Find where the given text appears and provide that cell's center as [x, y] coordinate. 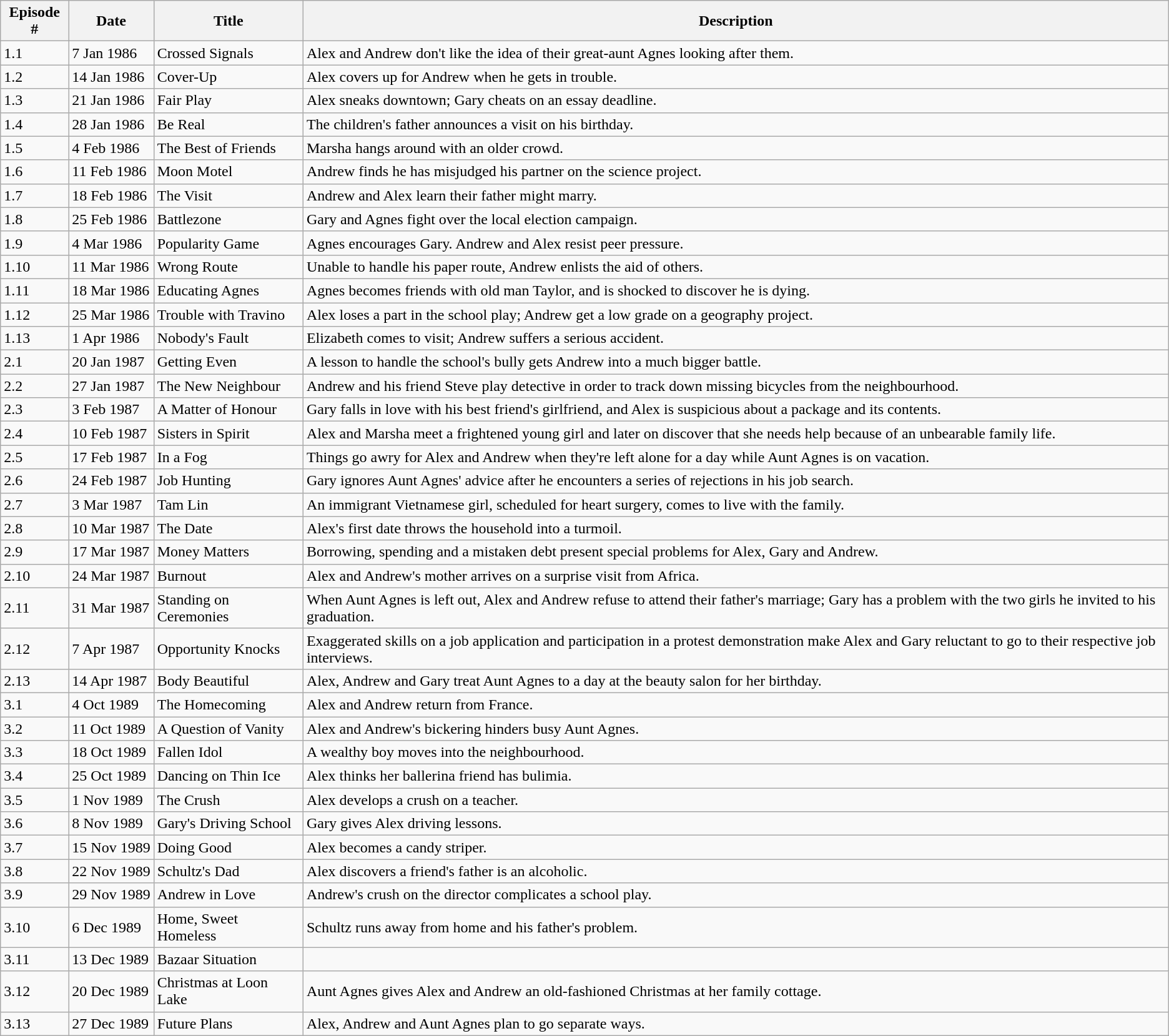
Description [736, 21]
2.3 [35, 410]
10 Mar 1987 [111, 528]
18 Oct 1989 [111, 752]
11 Feb 1986 [111, 172]
Cover-Up [229, 77]
Fair Play [229, 101]
31 Mar 1987 [111, 608]
2.10 [35, 576]
An immigrant Vietnamese girl, scheduled for heart surgery, comes to live with the family. [736, 505]
Dancing on Thin Ice [229, 776]
Gary gives Alex driving lessons. [736, 824]
3.6 [35, 824]
1.8 [35, 219]
Aunt Agnes gives Alex and Andrew an old-fashioned Christmas at her family cottage. [736, 992]
3.11 [35, 959]
3.12 [35, 992]
A Matter of Honour [229, 410]
2.5 [35, 457]
4 Mar 1986 [111, 243]
3.10 [35, 927]
18 Mar 1986 [111, 290]
2.13 [35, 681]
1.4 [35, 124]
2.4 [35, 433]
1.13 [35, 338]
Alex and Andrew don't like the idea of their great-aunt Agnes looking after them. [736, 53]
1.3 [35, 101]
25 Feb 1986 [111, 219]
Agnes encourages Gary. Andrew and Alex resist peer pressure. [736, 243]
3.5 [35, 800]
3.4 [35, 776]
Job Hunting [229, 481]
The Best of Friends [229, 148]
Alex and Marsha meet a frightened young girl and later on discover that she needs help because of an unbearable family life. [736, 433]
11 Mar 1986 [111, 267]
Educating Agnes [229, 290]
27 Dec 1989 [111, 1024]
Gary ignores Aunt Agnes' advice after he encounters a series of rejections in his job search. [736, 481]
Alex, Andrew and Aunt Agnes plan to go separate ways. [736, 1024]
The Visit [229, 195]
8 Nov 1989 [111, 824]
3.7 [35, 847]
3.2 [35, 729]
1.1 [35, 53]
Bazaar Situation [229, 959]
Alex's first date throws the household into a turmoil. [736, 528]
1.6 [35, 172]
4 Feb 1986 [111, 148]
7 Jan 1986 [111, 53]
Getting Even [229, 362]
In a Fog [229, 457]
Future Plans [229, 1024]
1.12 [35, 314]
Fallen Idol [229, 752]
Home, Sweet Homeless [229, 927]
The Date [229, 528]
Elizabeth comes to visit; Andrew suffers a serious accident. [736, 338]
Sisters in Spirit [229, 433]
3.9 [35, 895]
Trouble with Travino [229, 314]
Unable to handle his paper route, Andrew enlists the aid of others. [736, 267]
A wealthy boy moves into the neighbourhood. [736, 752]
2.1 [35, 362]
Wrong Route [229, 267]
Andrew's crush on the director complicates a school play. [736, 895]
A lesson to handle the school's bully gets Andrew into a much bigger battle. [736, 362]
Episode # [35, 21]
1.11 [35, 290]
18 Feb 1986 [111, 195]
Things go awry for Alex and Andrew when they're left alone for a day while Aunt Agnes is on vacation. [736, 457]
Alex and Andrew's bickering hinders busy Aunt Agnes. [736, 729]
Alex loses a part in the school play; Andrew get a low grade on a geography project. [736, 314]
3 Feb 1987 [111, 410]
1 Apr 1986 [111, 338]
2.12 [35, 648]
Battlezone [229, 219]
20 Dec 1989 [111, 992]
Gary falls in love with his best friend's girlfriend, and Alex is suspicious about a package and its contents. [736, 410]
Marsha hangs around with an older crowd. [736, 148]
Burnout [229, 576]
The New Neighbour [229, 386]
Andrew and his friend Steve play detective in order to track down missing bicycles from the neighbourhood. [736, 386]
Alex thinks her ballerina friend has bulimia. [736, 776]
Agnes becomes friends with old man Taylor, and is shocked to discover he is dying. [736, 290]
Date [111, 21]
A Question of Vanity [229, 729]
Borrowing, spending and a mistaken debt present special problems for Alex, Gary and Andrew. [736, 552]
25 Mar 1986 [111, 314]
2.6 [35, 481]
Opportunity Knocks [229, 648]
2.9 [35, 552]
3.3 [35, 752]
Christmas at Loon Lake [229, 992]
Andrew and Alex learn their father might marry. [736, 195]
Gary and Agnes fight over the local election campaign. [736, 219]
Alex and Andrew return from France. [736, 704]
6 Dec 1989 [111, 927]
Crossed Signals [229, 53]
4 Oct 1989 [111, 704]
The children's father announces a visit on his birthday. [736, 124]
Alex covers up for Andrew when he gets in trouble. [736, 77]
25 Oct 1989 [111, 776]
Andrew finds he has misjudged his partner on the science project. [736, 172]
1.7 [35, 195]
Doing Good [229, 847]
2.7 [35, 505]
Standing on Ceremonies [229, 608]
Alex sneaks downtown; Gary cheats on an essay deadline. [736, 101]
Moon Motel [229, 172]
2.11 [35, 608]
17 Mar 1987 [111, 552]
2.8 [35, 528]
Andrew in Love [229, 895]
14 Apr 1987 [111, 681]
Popularity Game [229, 243]
1.5 [35, 148]
Schultz runs away from home and his father's problem. [736, 927]
1.10 [35, 267]
10 Feb 1987 [111, 433]
Gary's Driving School [229, 824]
20 Jan 1987 [111, 362]
Body Beautiful [229, 681]
1 Nov 1989 [111, 800]
1.2 [35, 77]
Money Matters [229, 552]
Alex discovers a friend's father is an alcoholic. [736, 871]
29 Nov 1989 [111, 895]
3.1 [35, 704]
Nobody's Fault [229, 338]
22 Nov 1989 [111, 871]
1.9 [35, 243]
28 Jan 1986 [111, 124]
3 Mar 1987 [111, 505]
7 Apr 1987 [111, 648]
13 Dec 1989 [111, 959]
Schultz's Dad [229, 871]
27 Jan 1987 [111, 386]
17 Feb 1987 [111, 457]
Alex becomes a candy striper. [736, 847]
24 Mar 1987 [111, 576]
The Crush [229, 800]
3.13 [35, 1024]
14 Jan 1986 [111, 77]
24 Feb 1987 [111, 481]
3.8 [35, 871]
Title [229, 21]
21 Jan 1986 [111, 101]
11 Oct 1989 [111, 729]
2.2 [35, 386]
Alex, Andrew and Gary treat Aunt Agnes to a day at the beauty salon for her birthday. [736, 681]
Be Real [229, 124]
Alex and Andrew's mother arrives on a surprise visit from Africa. [736, 576]
Tam Lin [229, 505]
15 Nov 1989 [111, 847]
The Homecoming [229, 704]
Alex develops a crush on a teacher. [736, 800]
